Identify which cell holds the provided text, then report its (X, Y) central coordinate. 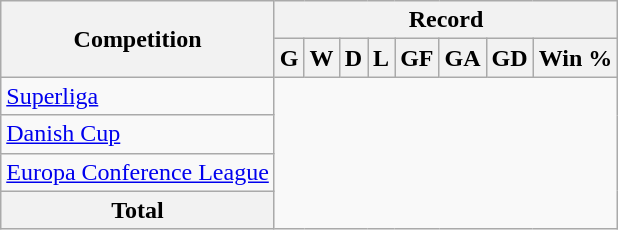
Europa Conference League (138, 172)
W (322, 58)
Danish Cup (138, 134)
GF (417, 58)
GA (462, 58)
D (353, 58)
Record (446, 20)
GD (510, 58)
Total (138, 210)
Win % (576, 58)
G (289, 58)
Superliga (138, 96)
L (382, 58)
Competition (138, 39)
